Capture the cell that displays the provided text and extract its [X, Y] central coordinate. 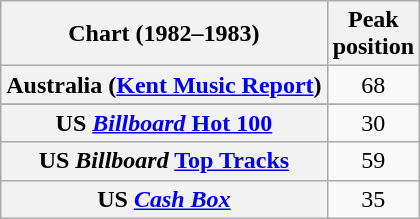
Australia (Kent Music Report) [164, 85]
Peakposition [373, 34]
30 [373, 123]
35 [373, 199]
68 [373, 85]
US Billboard Hot 100 [164, 123]
US Cash Box [164, 199]
59 [373, 161]
US Billboard Top Tracks [164, 161]
Chart (1982–1983) [164, 34]
